Find where the given text appears and provide that cell's center as [x, y] coordinate. 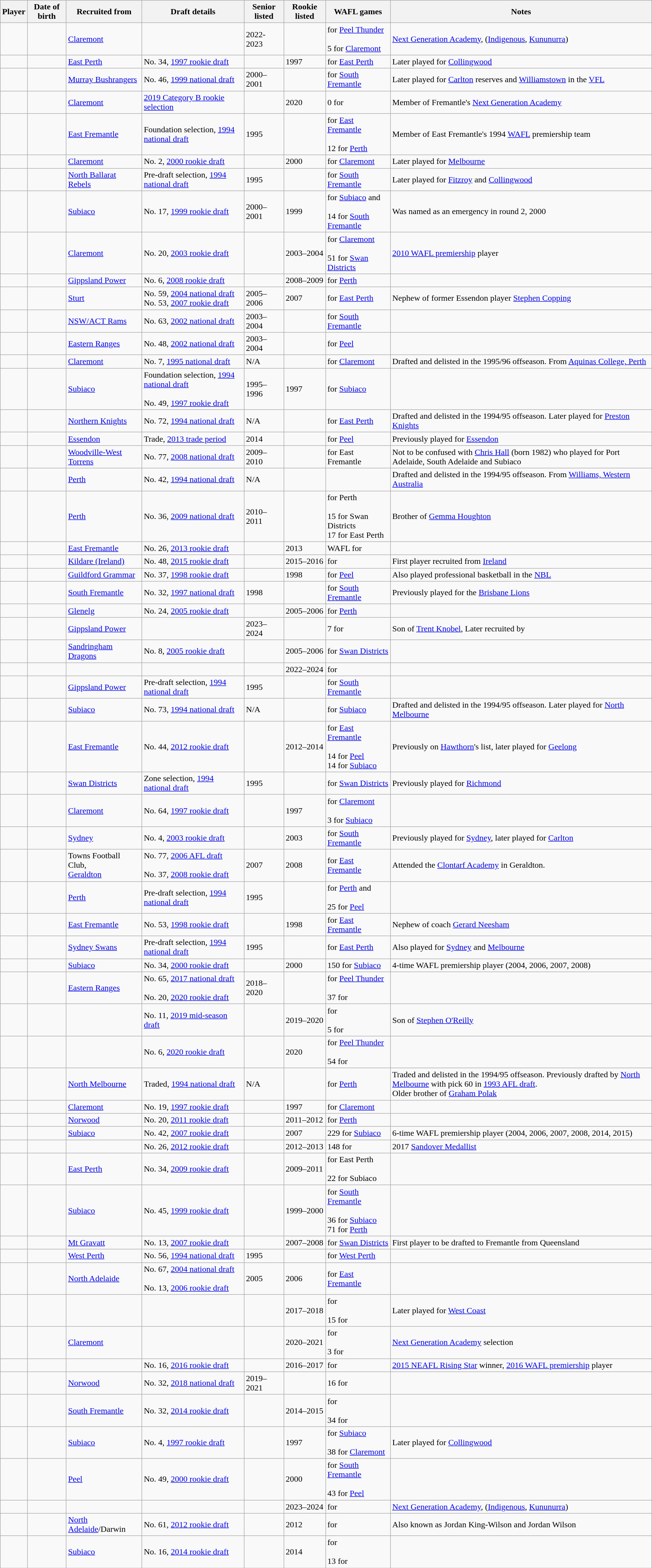
Previously played for Essendon [521, 439]
North Adelaide [104, 1278]
No. 53, 1998 rookie draft [193, 924]
No. 72, 1994 national draft [193, 421]
NSW/ACT Rams [104, 321]
Son of Trent Knobel, Later recruited by [521, 629]
Previously played for the Brisbane Lions [521, 592]
Later played for West Coast [521, 1310]
2008–2009 [305, 280]
Member of Fremantle's Next Generation Academy [521, 102]
Woodville-West Torrens [104, 457]
2005 [264, 1278]
2014–2015 [305, 1410]
for East Perth22 for Subiaco [358, 1169]
2022-2023 [264, 39]
7 for [358, 629]
No. 34, 2000 rookie draft [193, 965]
for Claremont3 for Subiaco [358, 811]
0 for [358, 102]
2015 NEAFL Rising Star winner, 2016 WAFL premiership player [521, 1365]
Player [14, 12]
2016–2017 [305, 1365]
No. 4, 2003 rookie draft [193, 838]
No. 61, 2012 rookie draft [193, 1524]
Notes [521, 12]
16 for [358, 1383]
No. 77, 2006 AFL draftNo. 37, 2008 rookie draft [193, 865]
No. 42, 2007 rookie draft [193, 1133]
Nephew of coach Gerard Neesham [521, 924]
No. 11, 2019 mid-season draft [193, 1020]
North Melbourne [104, 1084]
Sturt [104, 298]
1999 [305, 212]
Drafted and delisted in the 1994/95 offseason. From Williams, Western Australia [521, 480]
148 for [358, 1147]
No. 59, 2004 national draftNo. 53, 2007 rookie draft [193, 298]
2018–2020 [264, 988]
Son of Stephen O'Reilly [521, 1020]
No. 56, 1994 national draft [193, 1256]
for Peel Thunder54 for [358, 1052]
No. 7, 1995 national draft [193, 362]
Date of birth [47, 12]
Rookie listed [305, 12]
2010–2011 [264, 516]
2008 [305, 865]
229 for Subiaco [358, 1133]
Later played for Carlton reserves and Williamstown in the VFL [521, 79]
for West Perth [358, 1256]
No. 65, 2017 national draftNo. 20, 2020 rookie draft [193, 988]
Glenelg [104, 610]
2013 [305, 548]
for Claremont51 for Swan Districts [358, 253]
4-time WAFL premiership player (2004, 2006, 2007, 2008) [521, 965]
First player to be drafted to Fremantle from Queensland [521, 1243]
North Ballarat Rebels [104, 180]
Recruited from [104, 12]
Senior listed [264, 12]
2003 [305, 838]
2019 Category B rookie selection [193, 102]
Not to be confused with Chris Hall (born 1982) who played for Port Adelaide, South Adelaide and Subiaco [521, 457]
Mt Gravatt [104, 1243]
Traded, 1994 national draft [193, 1084]
Sydney Swans [104, 947]
for East Fremantle12 for Perth [358, 134]
6-time WAFL premiership player (2004, 2006, 2007, 2008, 2014, 2015) [521, 1133]
No. 37, 1998 rookie draft [193, 575]
Brother of Gemma Houghton [521, 516]
Traded and delisted in the 1994/95 offseason. Previously drafted by North Melbourne with pick 60 in 1993 AFL draft. Older brother of Graham Polak [521, 1084]
No. 17, 1999 rookie draft [193, 212]
for 15 for [358, 1310]
No. 20, 2011 rookie draft [193, 1120]
No. 48, 2015 rookie draft [193, 561]
No. 32, 2014 rookie draft [193, 1410]
for 3 for [358, 1342]
for 13 for [358, 1552]
2012–2013 [305, 1147]
Later played for Melbourne [521, 161]
2017–2018 [305, 1310]
Drafted and delisted in the 1995/96 offseason. From Aquinas College, Perth [521, 362]
2011–2012 [305, 1120]
2006 [305, 1278]
No. 67, 2004 national draftNo. 13, 2006 rookie draft [193, 1278]
Northern Knights [104, 421]
Foundation selection, 1994 national draft [193, 134]
No. 42, 1994 national draft [193, 480]
Previously played for Richmond [521, 783]
No. 26, 2013 rookie draft [193, 548]
West Perth [104, 1256]
Sydney [104, 838]
2009–2011 [305, 1169]
No. 16, 2016 rookie draft [193, 1365]
Guildford Grammar [104, 575]
No. 26, 2012 rookie draft [193, 1147]
2020–2021 [305, 1342]
Also played for Sydney and Melbourne [521, 947]
150 for Subiaco [358, 965]
No. 24, 2005 rookie draft [193, 610]
1995–1996 [264, 389]
No. 44, 2012 rookie draft [193, 747]
No. 19, 1997 rookie draft [193, 1106]
2009–2010 [264, 457]
for South Fremantle43 for Peel [358, 1479]
Next Generation Academy selection [521, 1342]
No. 77, 2008 national draft [193, 457]
Sandringham Dragons [104, 651]
Later played for Fitzroy and Collingwood [521, 180]
No. 13, 2007 rookie draft [193, 1243]
No. 73, 1994 national draft [193, 710]
2019–2020 [305, 1020]
Nephew of former Essendon player Stephen Copping [521, 298]
for 5 for [358, 1020]
No. 49, 2000 rookie draft [193, 1479]
Trade, 2013 trade period [193, 439]
No. 34, 2009 rookie draft [193, 1169]
2022–2024 [305, 669]
for Perth and25 for Peel [358, 897]
Previously on Hawthorn's list, later played for Geelong [521, 747]
Previously played for Sydney, later played for Carlton [521, 838]
2007–2008 [305, 1243]
No. 4, 1997 rookie draft [193, 1442]
Peel [104, 1479]
Drafted and delisted in the 1994/95 offseason. Later played for Preston Knights [521, 421]
No. 36, 2009 national draft [193, 516]
No. 32, 1997 national draft [193, 592]
No. 32, 2018 national draft [193, 1383]
2017 Sandover Medallist [521, 1147]
No. 46, 1999 national draft [193, 79]
Essendon [104, 439]
No. 20, 2003 rookie draft [193, 253]
Foundation selection, 1994 national draftNo. 49, 1997 rookie draft [193, 389]
Murray Bushrangers [104, 79]
Also played professional basketball in the NBL [521, 575]
No. 6, 2020 rookie draft [193, 1052]
2012 [305, 1524]
for Peel Thunder5 for Claremont [358, 39]
2019–2021 [264, 1383]
Kildare (Ireland) [104, 561]
No. 34, 1997 rookie draft [193, 62]
Also known as Jordan King-Wilson and Jordan Wilson [521, 1524]
WAFL for [358, 548]
Drafted and delisted in the 1994/95 offseason. Later played for North Melbourne [521, 710]
Draft details [193, 12]
for Subiaco and14 for South Fremantle [358, 212]
Member of East Fremantle's 1994 WAFL premiership team [521, 134]
No. 16, 2014 rookie draft [193, 1552]
2010 WAFL premiership player [521, 253]
2012–2014 [305, 747]
1999–2000 [305, 1211]
North Adelaide/Darwin [104, 1524]
First player recruited from Ireland [521, 561]
for East Fremantle14 for Peel 14 for Subiaco [358, 747]
No. 8, 2005 rookie draft [193, 651]
No. 6, 2008 rookie draft [193, 280]
WAFL games [358, 12]
Attended the Clontarf Academy in Geraldton. [521, 865]
Swan Districts [104, 783]
No. 64, 1997 rookie draft [193, 811]
for South Fremantle36 for Subiaco 71 for Perth [358, 1211]
No. 48, 2002 national draft [193, 344]
for 34 for [358, 1410]
2015–2016 [305, 561]
for Perth15 for Swan Districts 17 for East Perth [358, 516]
for Peel Thunder37 for [358, 988]
No. 2, 2000 rookie draft [193, 161]
for Subiaco38 for Claremont [358, 1442]
Zone selection, 1994 national draft [193, 783]
No. 45, 1999 rookie draft [193, 1211]
Was named as an emergency in round 2, 2000 [521, 212]
Towns Football Club,Geraldton [104, 865]
No. 63, 2002 national draft [193, 321]
